Determine the [X, Y] coordinate at the center of the cell enclosing the given text.  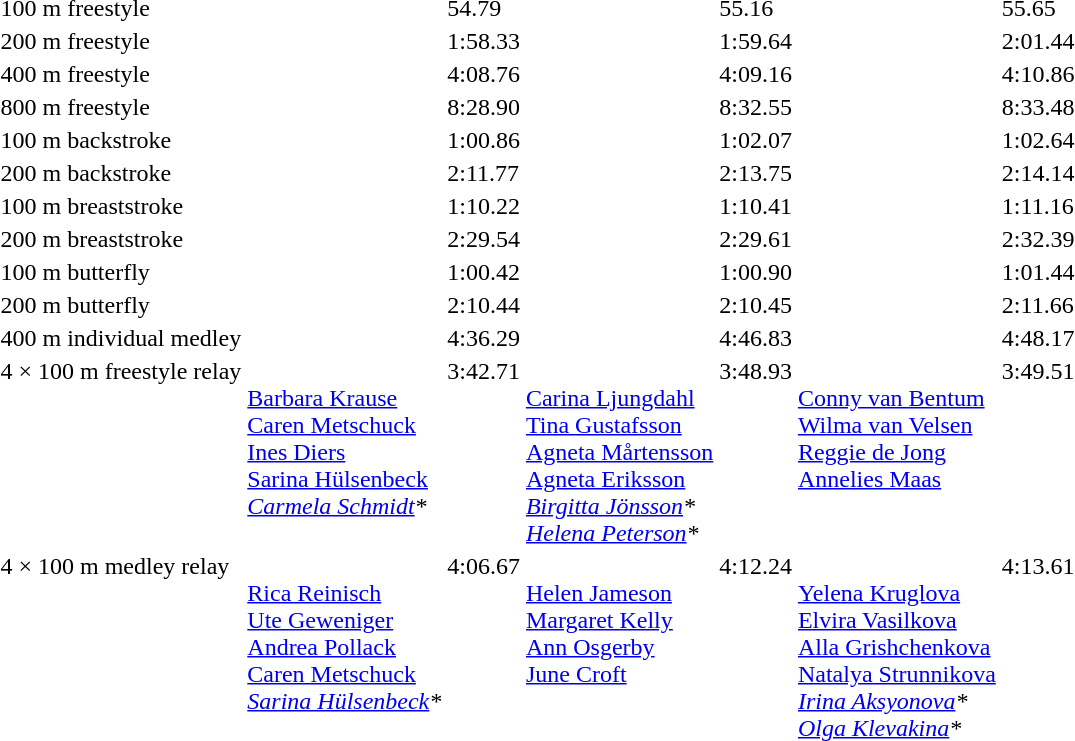
2:13.75 [756, 173]
4:08.76 [484, 74]
2:10.45 [756, 305]
3:42.71 [484, 452]
4:36.29 [484, 338]
Barbara Krause Caren Metschuck Ines Diers Sarina Hülsenbeck Carmela Schmidt* [344, 452]
3:48.93 [756, 452]
1:00.86 [484, 140]
2:29.61 [756, 239]
1:58.33 [484, 41]
1:10.22 [484, 206]
1:10.41 [756, 206]
8:28.90 [484, 107]
4:46.83 [756, 338]
2:10.44 [484, 305]
2:11.77 [484, 173]
1:02.07 [756, 140]
1:00.90 [756, 272]
2:29.54 [484, 239]
1:59.64 [756, 41]
8:32.55 [756, 107]
1:00.42 [484, 272]
Conny van Bentum Wilma van Velsen Reggie de Jong Annelies Maas [896, 452]
Carina Ljungdahl Tina Gustafsson Agneta Mårtensson Agneta Eriksson Birgitta Jönsson* Helena Peterson* [619, 452]
4:09.16 [756, 74]
